Locate the cell with the specified text and output its [x, y] center coordinate. 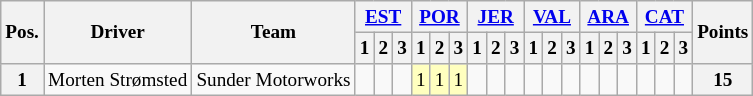
Pos. [22, 32]
POR [439, 17]
Sunder Motorworks [274, 80]
Points [723, 32]
VAL [552, 17]
Morten Strømsted [118, 80]
JER [496, 17]
EST [383, 17]
Team [274, 32]
15 [723, 80]
Driver [118, 32]
ARA [608, 17]
CAT [664, 17]
